Return (X, Y) of the center of cell containing provided text 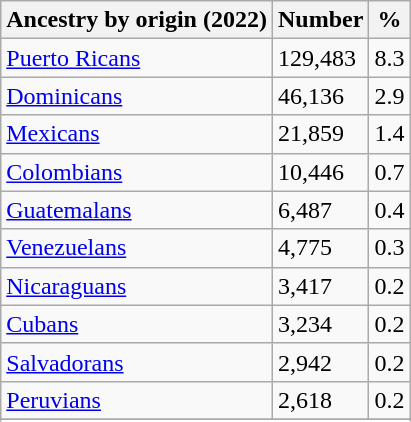
6,487 (320, 210)
Salvadorans (137, 362)
10,446 (320, 172)
Guatemalans (137, 210)
3,417 (320, 286)
Number (320, 20)
2,942 (320, 362)
2.9 (390, 96)
Puerto Ricans (137, 58)
Dominicans (137, 96)
Ancestry by origin (2022) (137, 20)
Colombians (137, 172)
0.4 (390, 210)
Mexicans (137, 134)
Nicaraguans (137, 286)
8.3 (390, 58)
1.4 (390, 134)
3,234 (320, 324)
2,618 (320, 400)
Venezuelans (137, 248)
Cubans (137, 324)
0.3 (390, 248)
129,483 (320, 58)
0.7 (390, 172)
Peruvians (137, 400)
46,136 (320, 96)
% (390, 20)
21,859 (320, 134)
4,775 (320, 248)
